Find where the given text appears and provide that cell's center as [X, Y] coordinate. 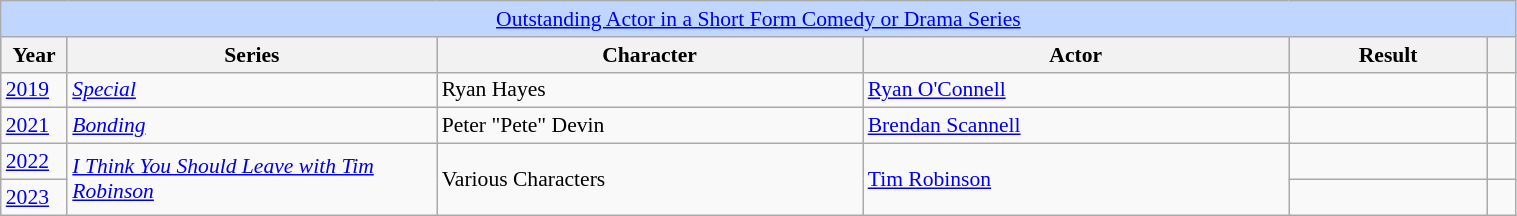
Series [252, 55]
Ryan Hayes [650, 90]
2019 [34, 90]
Bonding [252, 126]
Result [1388, 55]
2022 [34, 162]
Brendan Scannell [1076, 126]
Various Characters [650, 180]
Special [252, 90]
Year [34, 55]
I Think You Should Leave with Tim Robinson [252, 180]
Character [650, 55]
Ryan O'Connell [1076, 90]
Peter "Pete" Devin [650, 126]
Actor [1076, 55]
Outstanding Actor in a Short Form Comedy or Drama Series [758, 19]
2023 [34, 197]
Tim Robinson [1076, 180]
2021 [34, 126]
